Provide the [x, y] coordinate of the cell's center where the given text is located.  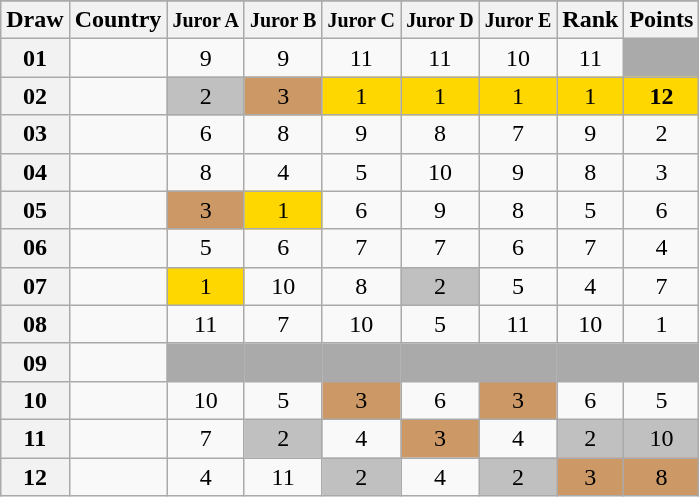
07 [35, 286]
06 [35, 248]
01 [35, 58]
Juror B [283, 20]
Points [662, 20]
02 [35, 96]
05 [35, 210]
Draw [35, 20]
08 [35, 324]
09 [35, 362]
Country [118, 20]
Juror C [362, 20]
04 [35, 172]
Juror D [440, 20]
03 [35, 134]
Juror E [518, 20]
Rank [590, 20]
Juror A [206, 20]
